Provide the [X, Y] coordinate of the cell's center where the given text is located.  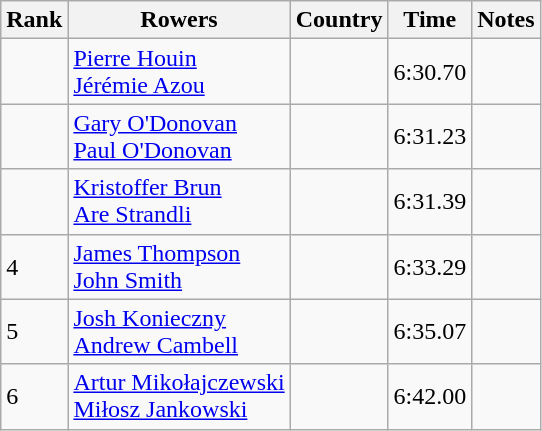
5 [34, 332]
Time [430, 20]
Rank [34, 20]
6:35.07 [430, 332]
4 [34, 266]
Notes [506, 20]
6:30.70 [430, 72]
6:33.29 [430, 266]
Artur MikołajczewskiMiłosz Jankowski [179, 396]
6:31.23 [430, 136]
James ThompsonJohn Smith [179, 266]
Rowers [179, 20]
Country [339, 20]
Pierre HouinJérémie Azou [179, 72]
Kristoffer BrunAre Strandli [179, 202]
Josh KoniecznyAndrew Cambell [179, 332]
Gary O'DonovanPaul O'Donovan [179, 136]
6:42.00 [430, 396]
6:31.39 [430, 202]
6 [34, 396]
